Locate the cell with the specified text and output its [X, Y] center coordinate. 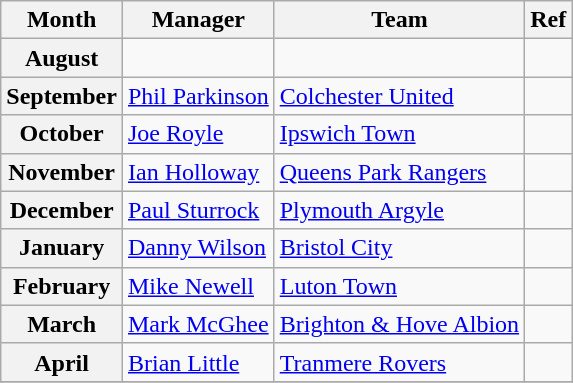
November [62, 172]
Brian Little [198, 362]
January [62, 248]
Luton Town [399, 286]
Team [399, 20]
December [62, 210]
February [62, 286]
Brighton & Hove Albion [399, 324]
Month [62, 20]
Phil Parkinson [198, 96]
Bristol City [399, 248]
March [62, 324]
Danny Wilson [198, 248]
August [62, 58]
Mike Newell [198, 286]
September [62, 96]
Joe Royle [198, 134]
Ian Holloway [198, 172]
April [62, 362]
Mark McGhee [198, 324]
October [62, 134]
Colchester United [399, 96]
Ref [548, 20]
Manager [198, 20]
Tranmere Rovers [399, 362]
Paul Sturrock [198, 210]
Queens Park Rangers [399, 172]
Plymouth Argyle [399, 210]
Ipswich Town [399, 134]
